Return (x, y) of the center of cell containing provided text 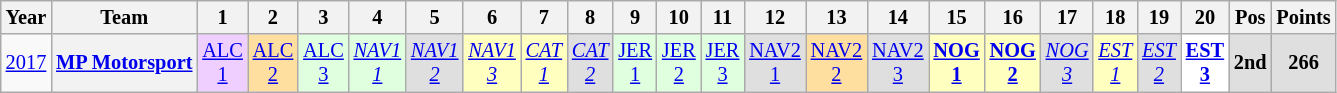
ALC3 (323, 63)
NAV11 (378, 63)
NAV13 (492, 63)
4 (378, 17)
NOG3 (1068, 63)
JER1 (635, 63)
17 (1068, 17)
CAT1 (544, 63)
12 (774, 17)
Year (26, 17)
EST1 (1115, 63)
CAT2 (590, 63)
NOG1 (957, 63)
266 (1304, 63)
8 (590, 17)
Pos (1250, 17)
2017 (26, 63)
14 (898, 17)
NAV12 (434, 63)
15 (957, 17)
Team (124, 17)
NAV22 (836, 63)
19 (1159, 17)
NAV21 (774, 63)
ALC1 (222, 63)
11 (723, 17)
3 (323, 17)
JER3 (723, 63)
6 (492, 17)
MP Motorsport (124, 63)
EST2 (1159, 63)
1 (222, 17)
Points (1304, 17)
NAV23 (898, 63)
JER2 (679, 63)
9 (635, 17)
10 (679, 17)
20 (1205, 17)
NOG2 (1013, 63)
13 (836, 17)
2nd (1250, 63)
ALC2 (273, 63)
16 (1013, 17)
18 (1115, 17)
7 (544, 17)
2 (273, 17)
5 (434, 17)
EST3 (1205, 63)
